Return (x, y) of the center of cell containing provided text 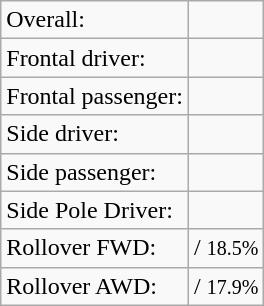
Rollover AWD: (95, 286)
Frontal driver: (95, 58)
Rollover FWD: (95, 248)
/ 17.9% (226, 286)
Side Pole Driver: (95, 210)
Side passenger: (95, 172)
Frontal passenger: (95, 96)
Side driver: (95, 134)
Overall: (95, 20)
/ 18.5% (226, 248)
